Return the (x, y) coordinate for the center point of the cell that contains the specified text.  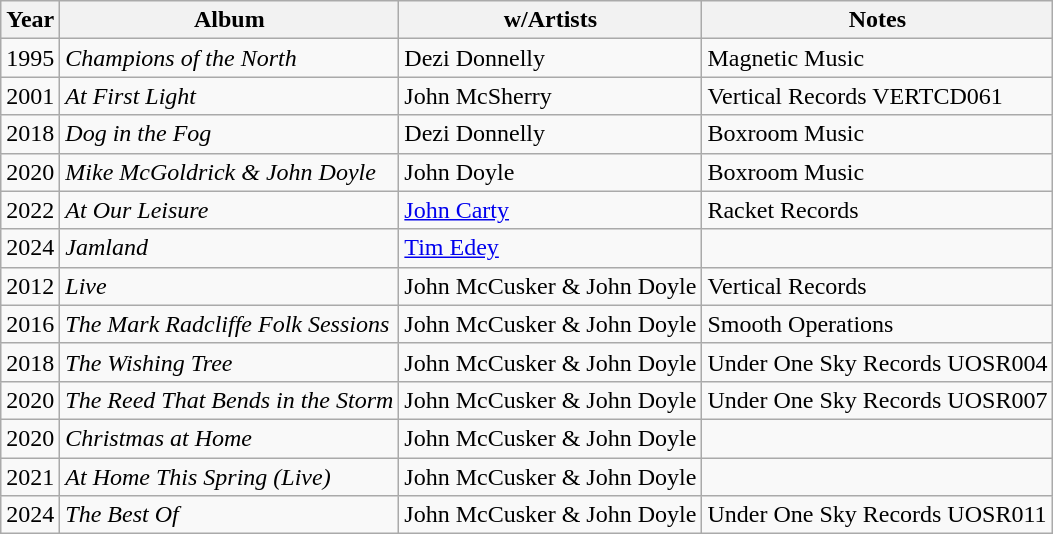
Live (230, 286)
Vertical Records VERTCD061 (878, 96)
John McSherry (550, 96)
Racket Records (878, 210)
Jamland (230, 248)
Christmas at Home (230, 438)
Tim Edey (550, 248)
2012 (30, 286)
At First Light (230, 96)
The Mark Radcliffe Folk Sessions (230, 324)
1995 (30, 58)
The Best Of (230, 515)
Magnetic Music (878, 58)
Mike McGoldrick & John Doyle (230, 172)
Under One Sky Records UOSR011 (878, 515)
2022 (30, 210)
Vertical Records (878, 286)
John Carty (550, 210)
At Home This Spring (Live) (230, 477)
Notes (878, 20)
2016 (30, 324)
Dog in the Fog (230, 134)
w/Artists (550, 20)
2001 (30, 96)
Champions of the North (230, 58)
2021 (30, 477)
Year (30, 20)
Under One Sky Records UOSR007 (878, 400)
John Doyle (550, 172)
Album (230, 20)
The Wishing Tree (230, 362)
The Reed That Bends in the Storm (230, 400)
At Our Leisure (230, 210)
Smooth Operations (878, 324)
Under One Sky Records UOSR004 (878, 362)
